For the text-containing cell, return its midpoint in [X, Y] coordinate format. 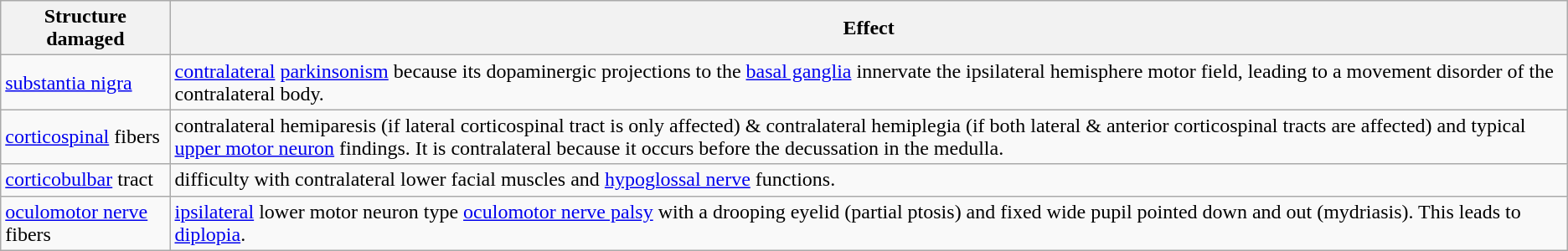
corticospinal fibers [85, 137]
substantia nigra [85, 82]
oculomotor nerve fibers [85, 223]
Structure damaged [85, 28]
corticobulbar tract [85, 180]
difficulty with contralateral lower facial muscles and hypoglossal nerve functions. [869, 180]
Effect [869, 28]
